Scan for the cell matching the given text and deliver its [X, Y] coordinate at center. 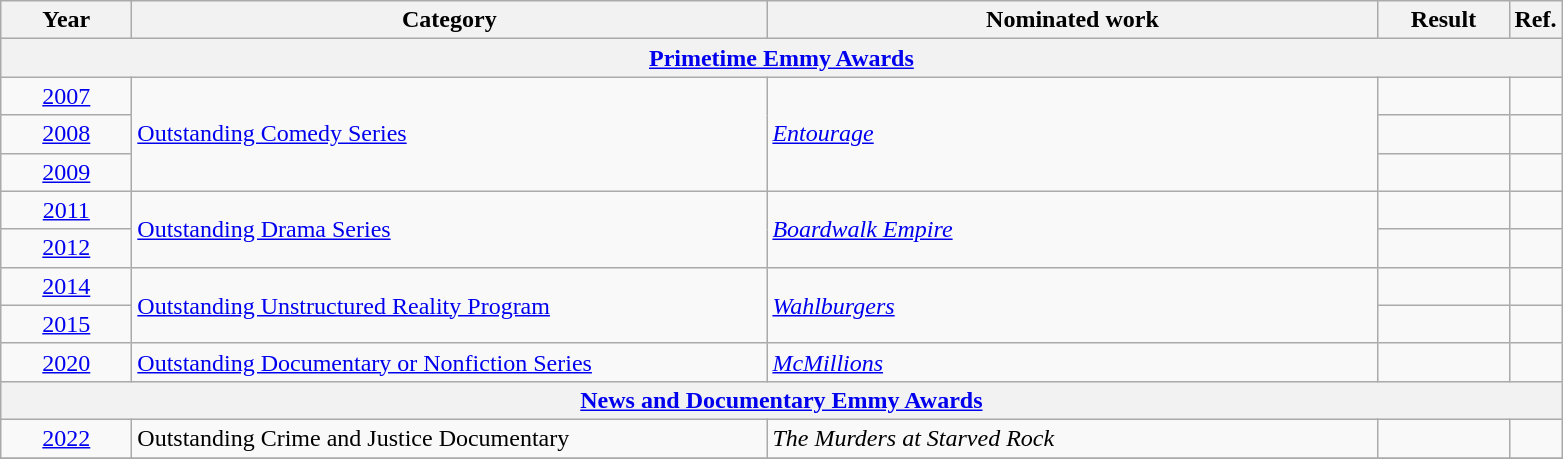
Category [450, 20]
McMillions [1072, 362]
Outstanding Documentary or Nonfiction Series [450, 362]
2011 [66, 210]
Primetime Emmy Awards [782, 58]
Entourage [1072, 134]
The Murders at Starved Rock [1072, 438]
Ref. [1536, 20]
Outstanding Comedy Series [450, 134]
Wahlburgers [1072, 305]
2007 [66, 96]
2009 [66, 172]
2022 [66, 438]
Year [66, 20]
Boardwalk Empire [1072, 229]
2020 [66, 362]
2008 [66, 134]
Outstanding Unstructured Reality Program [450, 305]
Nominated work [1072, 20]
2014 [66, 286]
News and Documentary Emmy Awards [782, 400]
2012 [66, 248]
Result [1444, 20]
2015 [66, 324]
Outstanding Drama Series [450, 229]
Outstanding Crime and Justice Documentary [450, 438]
